Locate the cell with the specified text and output its [x, y] center coordinate. 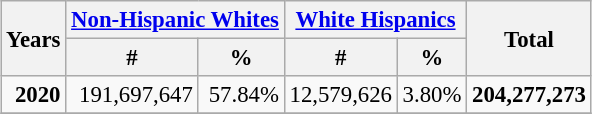
204,277,273 [529, 95]
2020 [34, 95]
Non-Hispanic Whites [175, 20]
12,579,626 [340, 95]
191,697,647 [132, 95]
3.80% [432, 95]
White Hispanics [376, 20]
Years [34, 38]
Total [529, 38]
57.84% [241, 95]
